Provide the (x, y) coordinate of the cell's center where the given text is located.  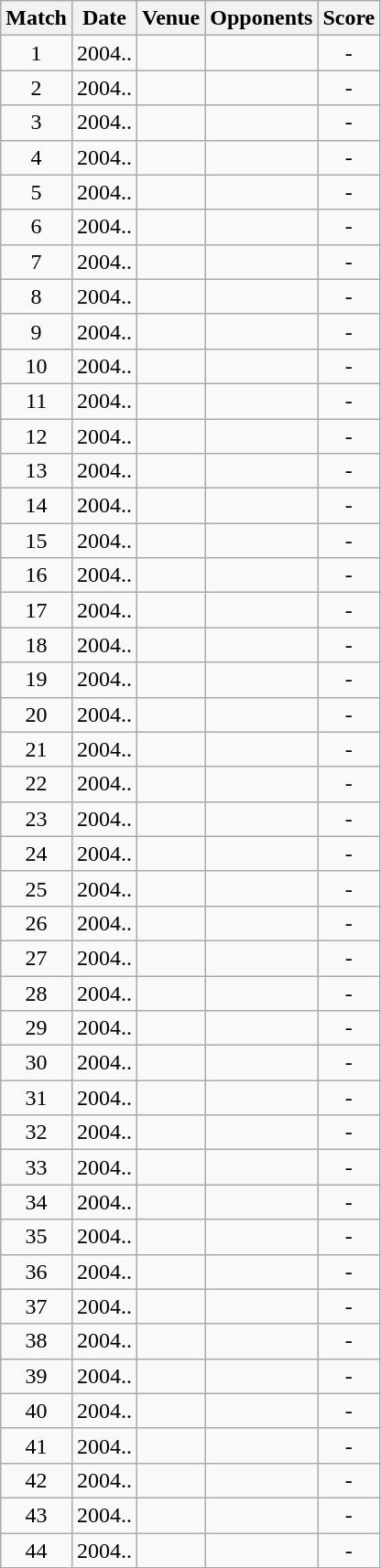
4 (37, 157)
16 (37, 575)
15 (37, 541)
26 (37, 923)
35 (37, 1237)
9 (37, 331)
39 (37, 1376)
27 (37, 958)
21 (37, 749)
3 (37, 123)
11 (37, 401)
24 (37, 854)
40 (37, 1411)
Date (104, 18)
13 (37, 471)
42 (37, 1480)
7 (37, 262)
1 (37, 53)
17 (37, 610)
22 (37, 784)
25 (37, 888)
20 (37, 714)
Venue (171, 18)
32 (37, 1133)
5 (37, 192)
31 (37, 1098)
Opponents (262, 18)
10 (37, 366)
30 (37, 1063)
Score (349, 18)
36 (37, 1272)
12 (37, 436)
34 (37, 1202)
43 (37, 1515)
14 (37, 506)
41 (37, 1445)
Match (37, 18)
44 (37, 1551)
19 (37, 680)
37 (37, 1306)
38 (37, 1341)
6 (37, 227)
28 (37, 993)
23 (37, 819)
8 (37, 296)
29 (37, 1028)
18 (37, 645)
2 (37, 88)
33 (37, 1167)
